From the cell containing the given text, extract its center point as [X, Y] coordinate. 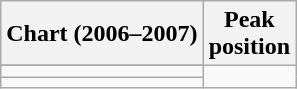
Chart (2006–2007) [102, 34]
Peakposition [249, 34]
